From the cell containing the given text, extract its center point as [x, y] coordinate. 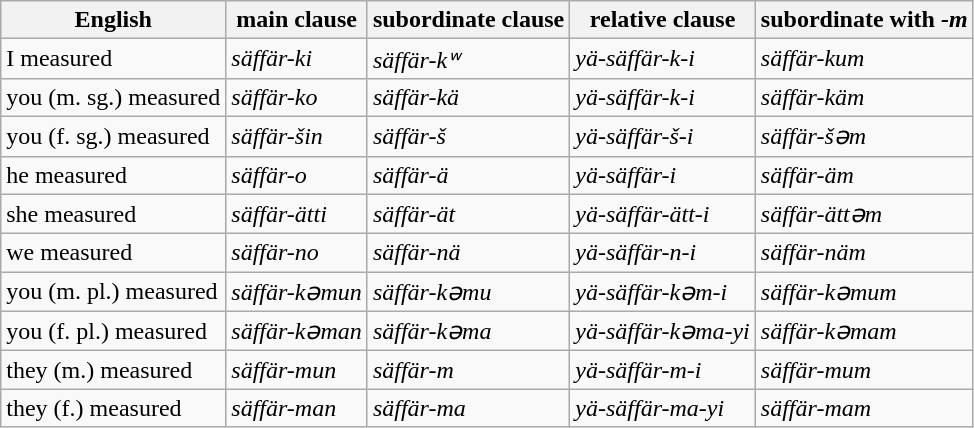
säffär-m [468, 370]
säffär-šəm [864, 136]
you (m. pl.) measured [114, 292]
säffär-ä [468, 175]
they (f.) measured [114, 408]
säffär-no [297, 253]
säffär-ätti [297, 214]
säffär-mun [297, 370]
säffär-nä [468, 253]
säffär-ma [468, 408]
yä-säffär-ma-yi [663, 408]
säffär-äm [864, 175]
säffär-kəma [468, 331]
yä-säffär-n-i [663, 253]
säffär-kəman [297, 331]
yä-säffär-m-i [663, 370]
säffär-kəmum [864, 292]
säffär-kum [864, 59]
säffär-šin [297, 136]
you (f. pl.) measured [114, 331]
she measured [114, 214]
säffär-ättəm [864, 214]
yä-säffär-š-i [663, 136]
yä-säffär-kəm-i [663, 292]
säffär-ki [297, 59]
he measured [114, 175]
säffär-mam [864, 408]
säffär-mum [864, 370]
English [114, 20]
we measured [114, 253]
main clause [297, 20]
yä-säffär-ätt-i [663, 214]
relative clause [663, 20]
säffär-š [468, 136]
säffär-kä [468, 97]
säffär-o [297, 175]
säffär-ko [297, 97]
yä-säffär-i [663, 175]
you (m. sg.) measured [114, 97]
I measured [114, 59]
yä-säffär-kəma-yi [663, 331]
säffär-ät [468, 214]
säffär-käm [864, 97]
säffär-kəmam [864, 331]
säffär-näm [864, 253]
you (f. sg.) measured [114, 136]
they (m.) measured [114, 370]
säffär-kəmun [297, 292]
subordinate with -m [864, 20]
subordinate clause [468, 20]
säffär-kʷ [468, 59]
säffär-kəmu [468, 292]
säffär-man [297, 408]
